Identify which cell holds the provided text, then report its (X, Y) central coordinate. 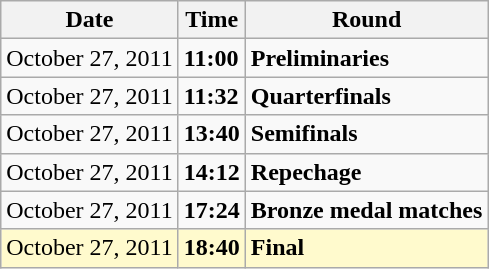
13:40 (212, 134)
Time (212, 20)
Final (366, 248)
Preliminaries (366, 58)
17:24 (212, 210)
18:40 (212, 248)
Round (366, 20)
Semifinals (366, 134)
14:12 (212, 172)
Quarterfinals (366, 96)
Date (90, 20)
11:32 (212, 96)
Bronze medal matches (366, 210)
Repechage (366, 172)
11:00 (212, 58)
